From the cell containing the given text, extract its center point as (x, y) coordinate. 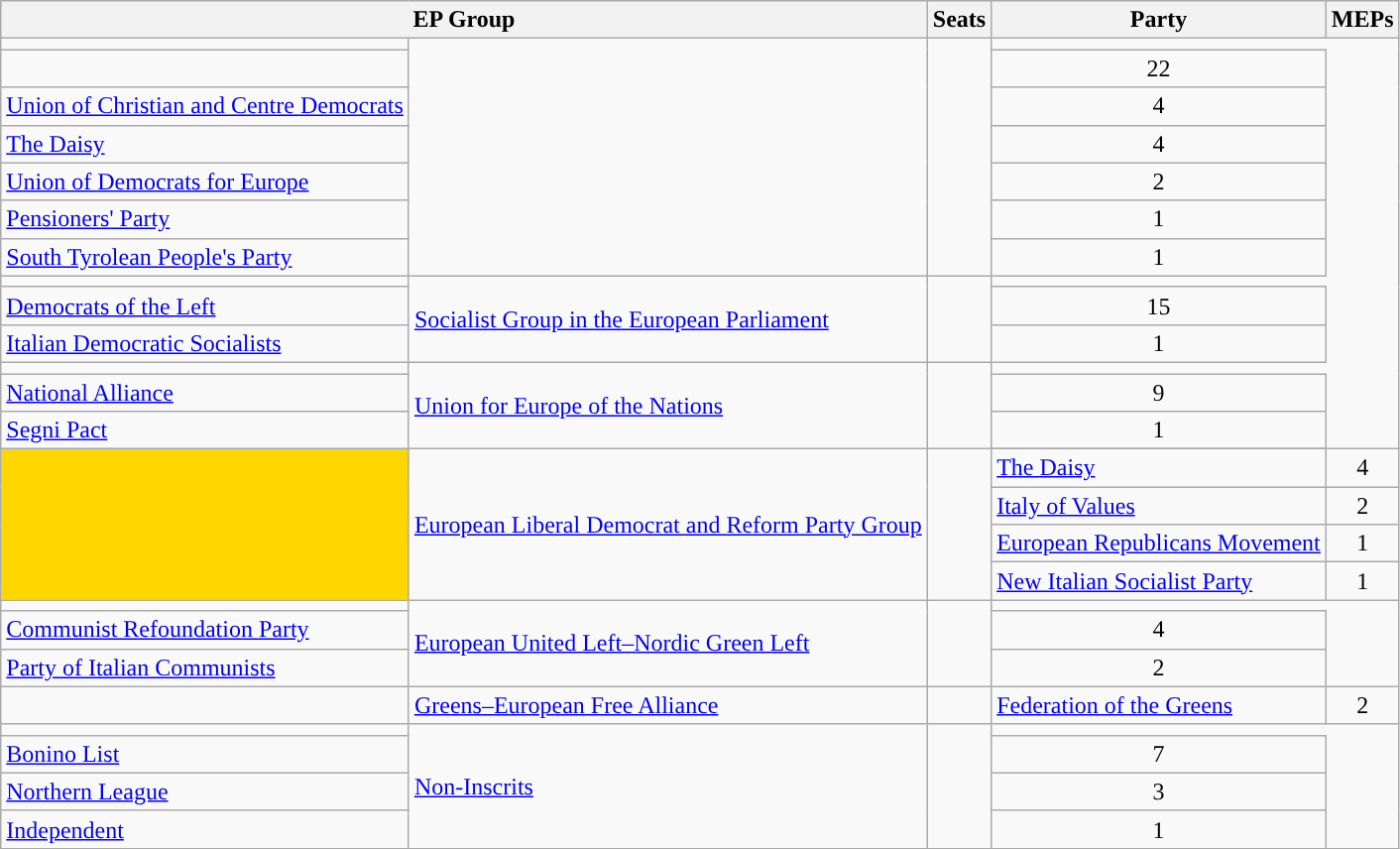
Pensioners' Party (205, 219)
Non-Inscrits (668, 786)
Democrats of the Left (205, 305)
Party of Italian Communists (205, 667)
Union of Democrats for Europe (205, 182)
Party (1159, 20)
South Tyrolean People's Party (205, 257)
Independent (205, 829)
Socialist Group in the European Parliament (668, 319)
Federation of the Greens (1159, 705)
European United Left–Nordic Green Left (668, 643)
Italian Democratic Socialists (205, 343)
European Liberal Democrat and Reform Party Group (668, 525)
New Italian Socialist Party (1159, 581)
Communist Refoundation Party (205, 630)
Union of Christian and Centre Democrats (205, 106)
9 (1159, 392)
Greens–European Free Alliance (668, 705)
Italy of Values (1159, 506)
MEPs (1362, 20)
EP Group (464, 20)
Bonino List (205, 754)
National Alliance (205, 392)
Union for Europe of the Nations (668, 405)
Northern League (205, 791)
22 (1159, 68)
15 (1159, 305)
European Republicans Movement (1159, 544)
7 (1159, 754)
3 (1159, 791)
Segni Pact (205, 430)
Seats (959, 20)
